Scan for the cell matching the given text and deliver its (x, y) coordinate at center. 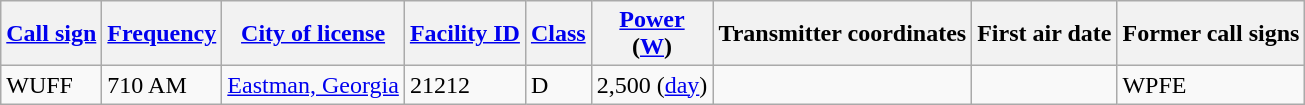
Frequency (162, 34)
Call sign (52, 34)
Power(W) (652, 34)
710 AM (162, 85)
WPFE (1211, 85)
D (558, 85)
2,500 (day) (652, 85)
First air date (1044, 34)
WUFF (52, 85)
Former call signs (1211, 34)
21212 (464, 85)
City of license (314, 34)
Eastman, Georgia (314, 85)
Facility ID (464, 34)
Transmitter coordinates (842, 34)
Class (558, 34)
